Return the [X, Y] coordinate for the center point of the cell that contains the specified text.  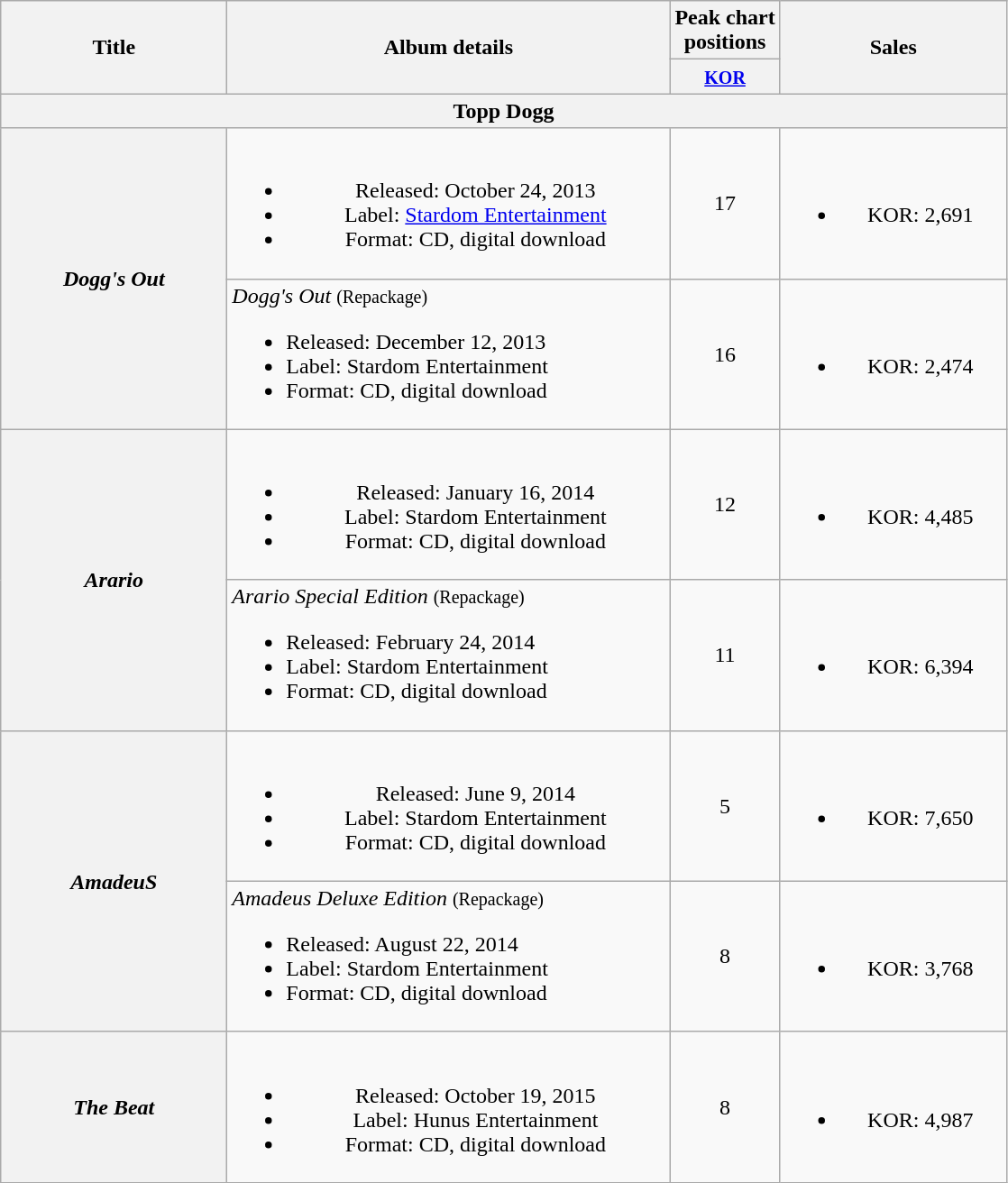
KOR: 2,474 [893, 353]
KOR: 7,650 [893, 806]
KOR: 4,987 [893, 1107]
The Beat [114, 1107]
Released: October 24, 2013Label: Stardom EntertainmentFormat: CD, digital download [449, 204]
Sales [893, 47]
Topp Dogg [504, 111]
Arario Special Edition (Repackage)Released: February 24, 2014Label: Stardom EntertainmentFormat: CD, digital download [449, 655]
17 [725, 204]
AmadeuS [114, 881]
KOR: 3,768 [893, 956]
Album details [449, 47]
Dogg's Out (Repackage)Released: December 12, 2013Label: Stardom EntertainmentFormat: CD, digital download [449, 353]
KOR: 6,394 [893, 655]
Released: June 9, 2014Label: Stardom EntertainmentFormat: CD, digital download [449, 806]
Amadeus Deluxe Edition (Repackage)Released: August 22, 2014Label: Stardom EntertainmentFormat: CD, digital download [449, 956]
12 [725, 505]
KOR: 4,485 [893, 505]
11 [725, 655]
Title [114, 47]
Dogg's Out [114, 279]
16 [725, 353]
5 [725, 806]
Arario [114, 580]
KOR: 2,691 [893, 204]
Released: October 19, 2015Label: Hunus EntertainmentFormat: CD, digital download [449, 1107]
Released: January 16, 2014Label: Stardom EntertainmentFormat: CD, digital download [449, 505]
Peak chart positions [725, 31]
KOR [725, 77]
